Search for the cell housing the specified text and yield its [X, Y] center coordinate. 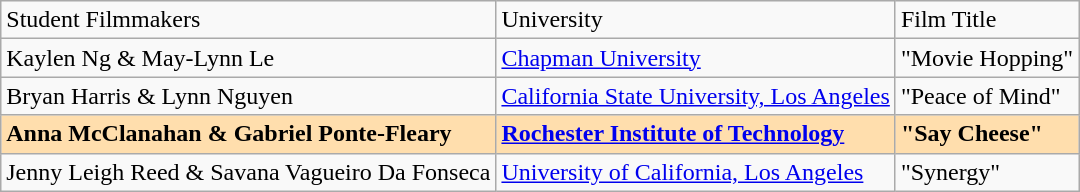
Student Filmmakers [248, 20]
Kaylen Ng & May-Lynn Le [248, 58]
"Say Cheese" [986, 134]
Rochester Institute of Technology [696, 134]
Film Title [986, 20]
"Synergy" [986, 172]
"Peace of Mind" [986, 96]
University of California, Los Angeles [696, 172]
Anna McClanahan & Gabriel Ponte-Fleary [248, 134]
"Movie Hopping" [986, 58]
Chapman University [696, 58]
California State University, Los Angeles [696, 96]
Bryan Harris & Lynn Nguyen [248, 96]
Jenny Leigh Reed & Savana Vagueiro Da Fonseca [248, 172]
University [696, 20]
